Return [x, y] of the center of cell containing provided text 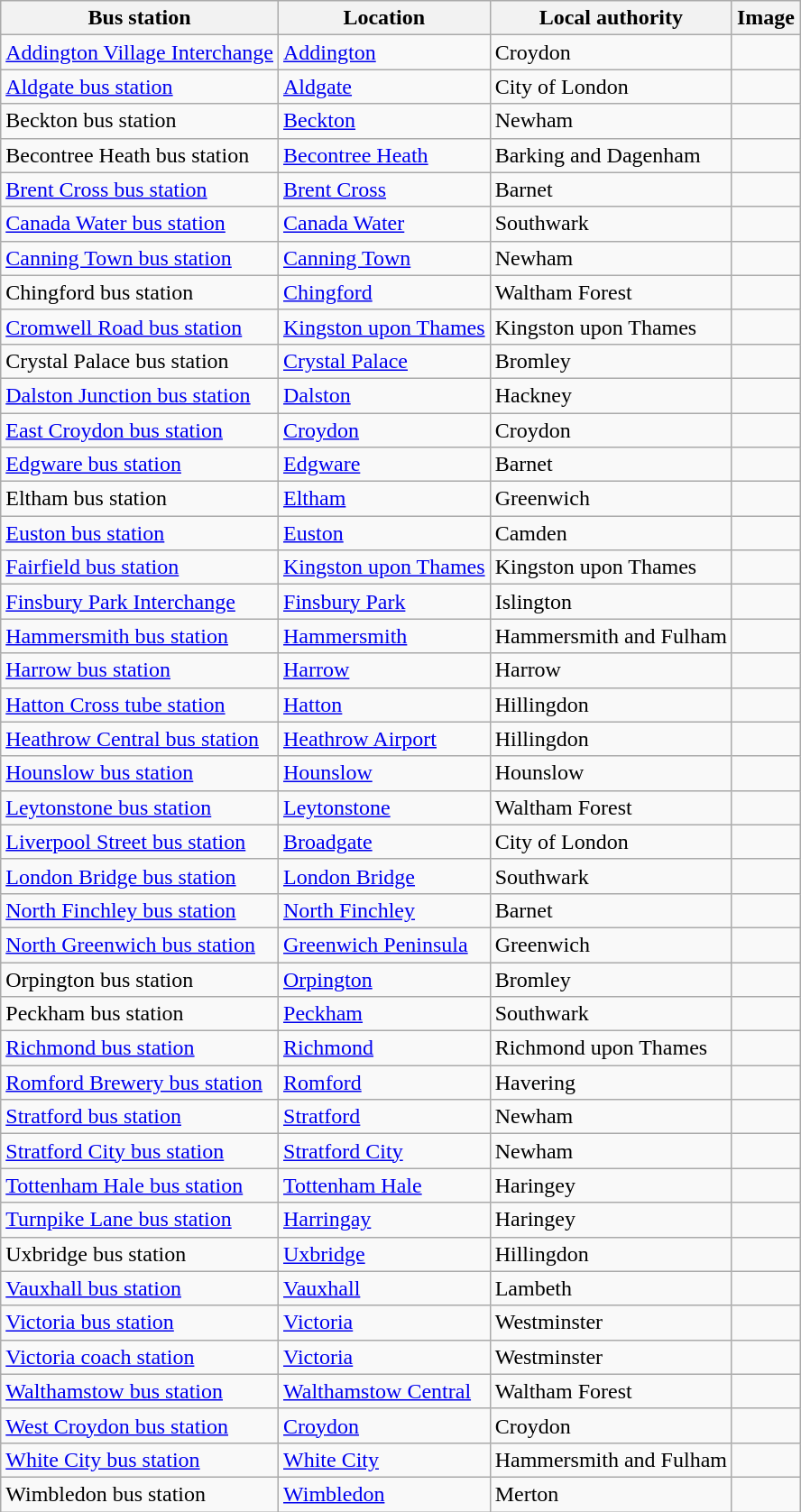
Hatton Cross tube station [140, 705]
Edgware [384, 465]
Dalston Junction bus station [140, 395]
Aldgate bus station [140, 87]
Broadgate [384, 842]
Barking and Dagenham [611, 155]
Tottenham Hale [384, 1185]
Addington Village Interchange [140, 52]
Hammersmith [384, 636]
Eltham [384, 499]
Peckham [384, 1014]
Addington [384, 52]
Walthamstow Central [384, 1391]
Aldgate [384, 87]
Finsbury Park [384, 602]
Tottenham Hale bus station [140, 1185]
North Finchley bus station [140, 910]
Liverpool Street bus station [140, 842]
Dalston [384, 395]
Chingford [384, 292]
Uxbridge bus station [140, 1254]
Canada Water [384, 224]
Lambeth [611, 1288]
Vauxhall [384, 1288]
Brent Cross bus station [140, 189]
Greenwich Peninsula [384, 945]
Becontree Heath [384, 155]
Victoria bus station [140, 1323]
Canada Water bus station [140, 224]
Turnpike Lane bus station [140, 1220]
Leytonstone bus station [140, 807]
Local authority [611, 18]
Stratford [384, 1117]
White City bus station [140, 1460]
Eltham bus station [140, 499]
West Croydon bus station [140, 1425]
Crystal Palace bus station [140, 361]
Richmond [384, 1048]
Crystal Palace [384, 361]
Hatton [384, 705]
Finsbury Park Interchange [140, 602]
Leytonstone [384, 807]
Islington [611, 602]
Beckton bus station [140, 121]
Stratford City bus station [140, 1151]
Hounslow bus station [140, 773]
Becontree Heath bus station [140, 155]
Richmond bus station [140, 1048]
Hackney [611, 395]
Romford [384, 1083]
Walthamstow bus station [140, 1391]
Fairfield bus station [140, 567]
Canning Town bus station [140, 258]
Peckham bus station [140, 1014]
North Greenwich bus station [140, 945]
Chingford bus station [140, 292]
Uxbridge [384, 1254]
Cromwell Road bus station [140, 327]
Euston [384, 533]
Edgware bus station [140, 465]
Orpington [384, 979]
Hammersmith bus station [140, 636]
Richmond upon Thames [611, 1048]
Bus station [140, 18]
Romford Brewery bus station [140, 1083]
Canning Town [384, 258]
Brent Cross [384, 189]
Havering [611, 1083]
Image [765, 18]
London Bridge [384, 876]
Heathrow Airport [384, 739]
Euston bus station [140, 533]
Wimbledon [384, 1494]
North Finchley [384, 910]
Stratford bus station [140, 1117]
Victoria coach station [140, 1357]
East Croydon bus station [140, 430]
Wimbledon bus station [140, 1494]
Heathrow Central bus station [140, 739]
Merton [611, 1494]
Beckton [384, 121]
Orpington bus station [140, 979]
Vauxhall bus station [140, 1288]
London Bridge bus station [140, 876]
Stratford City [384, 1151]
Harringay [384, 1220]
Camden [611, 533]
White City [384, 1460]
Location [384, 18]
Harrow bus station [140, 670]
